Output the (X, Y) coordinate of the center of the cell containing the given text.  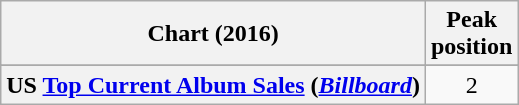
2 (471, 85)
US Top Current Album Sales (Billboard) (214, 85)
Chart (2016) (214, 34)
Peakposition (471, 34)
